Locate the cell with the specified text and output its (x, y) center coordinate. 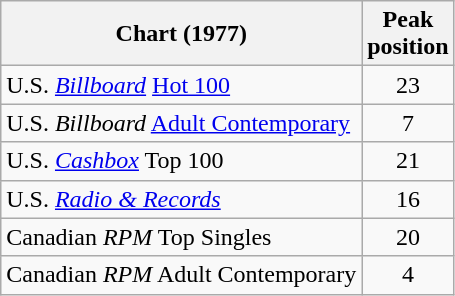
Peakposition (408, 34)
23 (408, 85)
U.S. Cashbox Top 100 (182, 161)
U.S. Billboard Hot 100 (182, 85)
4 (408, 275)
U.S. Billboard Adult Contemporary (182, 123)
Chart (1977) (182, 34)
16 (408, 199)
U.S. Radio & Records (182, 199)
Canadian RPM Adult Contemporary (182, 275)
7 (408, 123)
Canadian RPM Top Singles (182, 237)
21 (408, 161)
20 (408, 237)
